Determine the [x, y] coordinate at the center of the cell enclosing the given text.  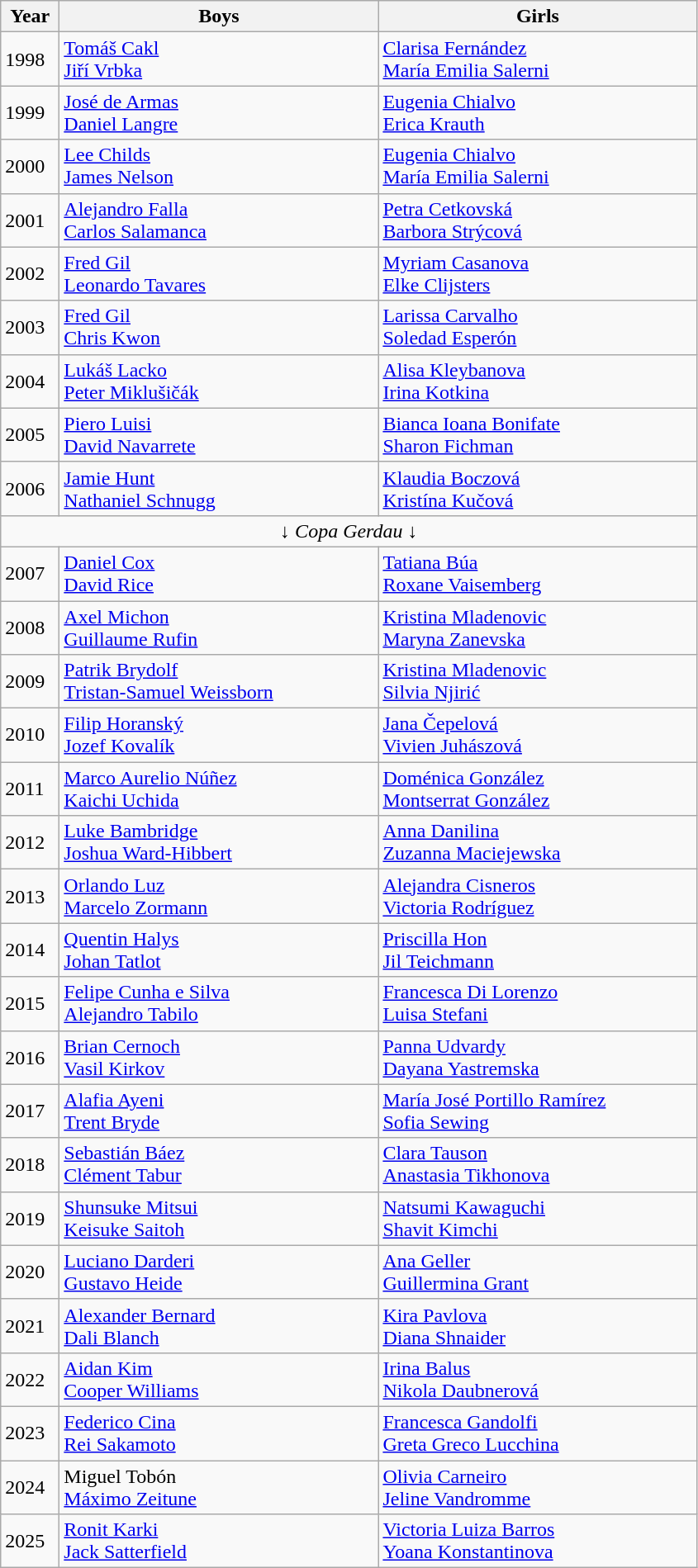
2009 [30, 682]
2012 [30, 842]
Jana Čepelová Vivien Juhászová [538, 735]
Year [30, 17]
2010 [30, 735]
Irina Balus Nikola Daubnerová [538, 1379]
2007 [30, 573]
2017 [30, 1111]
Aidan Kim Cooper Williams [219, 1379]
2013 [30, 897]
2021 [30, 1326]
Kristina Mladenovic Silvia Njirić [538, 682]
María José Portillo Ramírez Sofia Sewing [538, 1111]
Miguel Tobón Máximo Zeitune [219, 1486]
Boys [219, 17]
2002 [30, 274]
Jamie Hunt Nathaniel Schnugg [219, 489]
Fred Gil Leonardo Tavares [219, 274]
Panna Udvardy Dayana Yastremska [538, 1057]
Kira Pavlova Diana Shnaider [538, 1326]
Shunsuke Mitsui Keisuke Saitoh [219, 1219]
2018 [30, 1164]
Marco Aurelio Núñez Kaichi Uchida [219, 789]
Eugenia Chialvo Erica Krauth [538, 112]
2003 [30, 327]
Klaudia Boczová Kristína Kučová [538, 489]
Alejandra Cisneros Victoria Rodríguez [538, 897]
Alexander Bernard Dali Blanch [219, 1326]
2004 [30, 381]
Ana Geller Guillermina Grant [538, 1272]
Alafia Ayeni Trent Bryde [219, 1111]
Filip Horanský Jozef Kovalík [219, 735]
Petra Cetkovská Barbora Strýcová [538, 220]
Piero Luisi David Navarrete [219, 434]
2000 [30, 167]
1998 [30, 59]
Daniel Cox David Rice [219, 573]
Priscilla Hon Jil Teichmann [538, 950]
2022 [30, 1379]
Luciano Darderi Gustavo Heide [219, 1272]
2001 [30, 220]
2011 [30, 789]
Patrik Brydolf Tristan-Samuel Weissborn [219, 682]
Larissa Carvalho Soledad Esperón [538, 327]
Bianca Ioana Bonifate Sharon Fichman [538, 434]
Girls [538, 17]
2023 [30, 1433]
Felipe Cunha e Silva Alejandro Tabilo [219, 1004]
Francesca Di Lorenzo Luisa Stefani [538, 1004]
Olivia Carneiro Jeline Vandromme [538, 1486]
Natsumi Kawaguchi Shavit Kimchi [538, 1219]
Myriam Casanova Elke Clijsters [538, 274]
Orlando Luz Marcelo Zormann [219, 897]
2008 [30, 628]
Luke Bambridge Joshua Ward-Hibbert [219, 842]
2024 [30, 1486]
Sebastián Báez Clément Tabur [219, 1164]
Tatiana Búa Roxane Vaisemberg [538, 573]
Francesca Gandolfi Greta Greco Lucchina [538, 1433]
2016 [30, 1057]
Clarisa Fernández María Emilia Salerni [538, 59]
Alejandro Falla Carlos Salamanca [219, 220]
Lee Childs James Nelson [219, 167]
Kristina Mladenovic Maryna Zanevska [538, 628]
1999 [30, 112]
2014 [30, 950]
Tomáš Cakl Jiří Vrbka [219, 59]
2006 [30, 489]
Anna Danilina Zuzanna Maciejewska [538, 842]
Ronit Karki Jack Satterfield [219, 1541]
Lukáš Lacko Peter Miklušičák [219, 381]
Axel Michon Guillaume Rufin [219, 628]
Eugenia Chialvo María Emilia Salerni [538, 167]
Fred Gil Chris Kwon [219, 327]
José de Armas Daniel Langre [219, 112]
Alisa Kleybanova Irina Kotkina [538, 381]
Quentin Halys Johan Tatlot [219, 950]
2025 [30, 1541]
2019 [30, 1219]
2015 [30, 1004]
Victoria Luiza Barros Yoana Konstantinova [538, 1541]
Doménica González Montserrat González [538, 789]
2005 [30, 434]
Brian Cernoch Vasil Kirkov [219, 1057]
2020 [30, 1272]
↓ Copa Gerdau ↓ [349, 531]
Federico Cina Rei Sakamoto [219, 1433]
Clara Tauson Anastasia Tikhonova [538, 1164]
